Detect which cell encompasses the target text, then output its (X, Y) center coordinate. 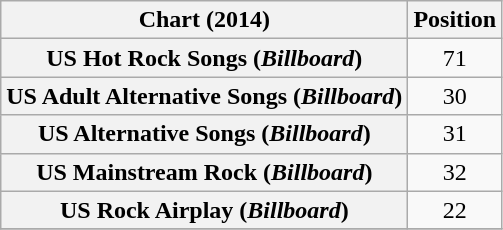
US Adult Alternative Songs (Billboard) (204, 96)
US Hot Rock Songs (Billboard) (204, 58)
US Alternative Songs (Billboard) (204, 134)
US Mainstream Rock (Billboard) (204, 172)
30 (455, 96)
US Rock Airplay (Billboard) (204, 210)
Position (455, 20)
31 (455, 134)
22 (455, 210)
Chart (2014) (204, 20)
32 (455, 172)
71 (455, 58)
